Locate the cell with the specified text and output its (X, Y) center coordinate. 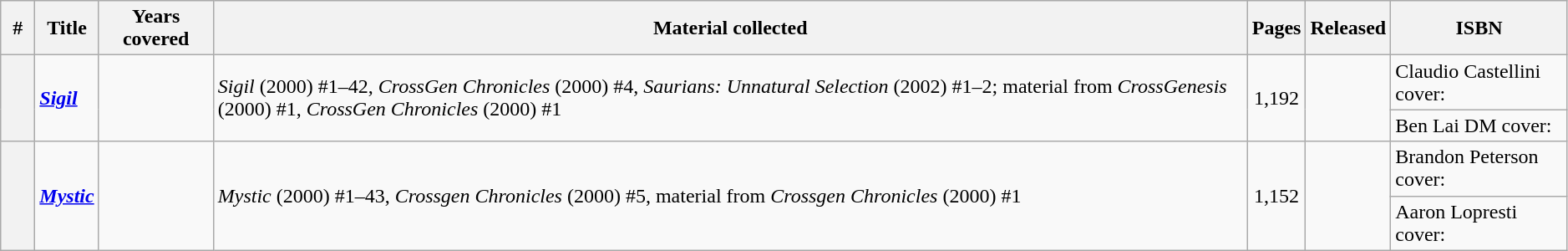
Claudio Castellini cover: (1479, 82)
1,152 (1276, 196)
Title (67, 28)
Released (1348, 28)
Years covered (155, 28)
Mystic (2000) #1–43, Crossgen Chronicles (2000) #5, material from Crossgen Chronicles (2000) #1 (730, 196)
1,192 (1276, 99)
Pages (1276, 28)
Brandon Peterson cover: (1479, 169)
Aaron Lopresti cover: (1479, 223)
# (18, 28)
ISBN (1479, 28)
Ben Lai DM cover: (1479, 125)
Mystic (67, 196)
Material collected (730, 28)
Sigil (67, 99)
